Return (x, y) of the center of cell containing provided text 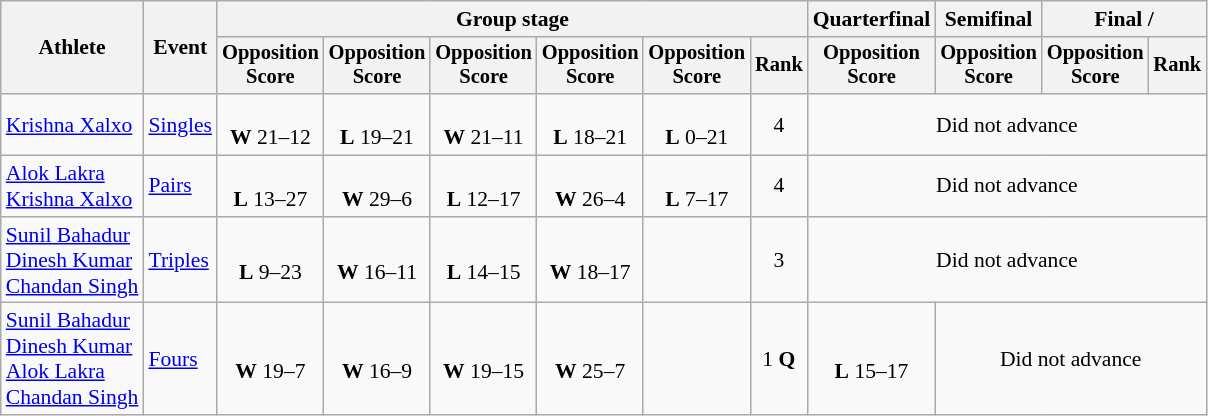
L 14–15 (484, 260)
L 12–17 (484, 186)
Event (180, 48)
Triples (180, 260)
L 15–17 (872, 359)
Alok LakraKrishna Xalxo (72, 186)
Semifinal (988, 19)
1 Q (779, 359)
Group stage (512, 19)
W 19–15 (484, 359)
Quarterfinal (872, 19)
Pairs (180, 186)
Final / (1124, 19)
W 16–11 (378, 260)
L 13–27 (270, 186)
W 21–11 (484, 124)
Krishna Xalxo (72, 124)
3 (779, 260)
W 29–6 (378, 186)
W 18–17 (590, 260)
W 19–7 (270, 359)
L 7–17 (696, 186)
L 9–23 (270, 260)
Sunil BahadurDinesh KumarAlok LakraChandan Singh (72, 359)
Fours (180, 359)
W 16–9 (378, 359)
L 0–21 (696, 124)
L 18–21 (590, 124)
L 19–21 (378, 124)
W 26–4 (590, 186)
Singles (180, 124)
W 21–12 (270, 124)
Sunil BahadurDinesh KumarChandan Singh (72, 260)
W 25–7 (590, 359)
Athlete (72, 48)
